Identify which cell holds the provided text, then report its (X, Y) central coordinate. 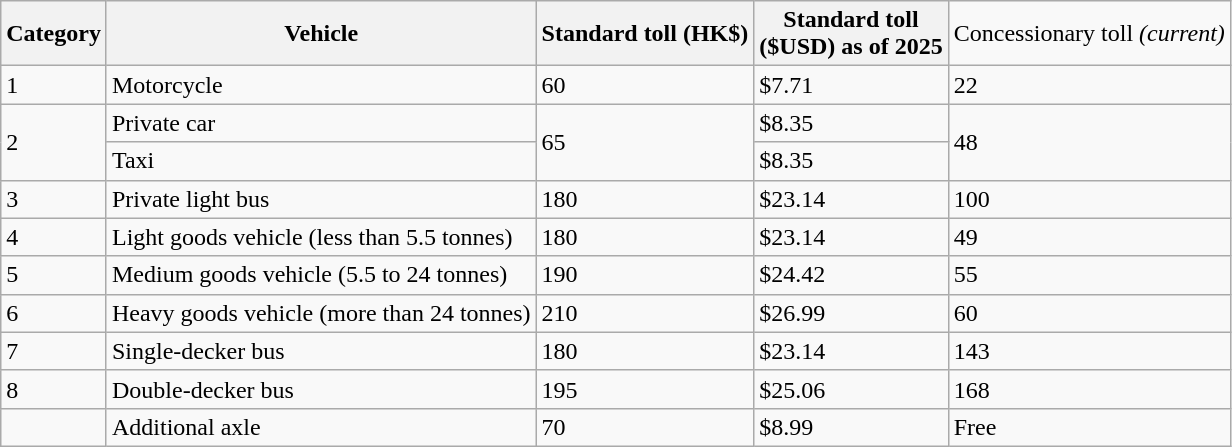
2 (54, 142)
55 (1089, 275)
Free (1089, 427)
168 (1089, 389)
$25.06 (851, 389)
$24.42 (851, 275)
Heavy goods vehicle (more than 24 tonnes) (321, 313)
Private light bus (321, 199)
Light goods vehicle (less than 5.5 tonnes) (321, 237)
Category (54, 34)
Medium goods vehicle (5.5 to 24 tonnes) (321, 275)
49 (1089, 237)
70 (645, 427)
Motorcycle (321, 85)
48 (1089, 142)
210 (645, 313)
Additional axle (321, 427)
Vehicle (321, 34)
3 (54, 199)
Standard toll (HK$) (645, 34)
Taxi (321, 161)
Standard toll($USD) as of 2025 (851, 34)
190 (645, 275)
$26.99 (851, 313)
22 (1089, 85)
Private car (321, 123)
65 (645, 142)
Single-decker bus (321, 351)
Concessionary toll (current) (1089, 34)
Double-decker bus (321, 389)
1 (54, 85)
195 (645, 389)
5 (54, 275)
6 (54, 313)
8 (54, 389)
$7.71 (851, 85)
100 (1089, 199)
4 (54, 237)
$8.99 (851, 427)
7 (54, 351)
143 (1089, 351)
